Provide the [X, Y] coordinate of the cell's center where the given text is located.  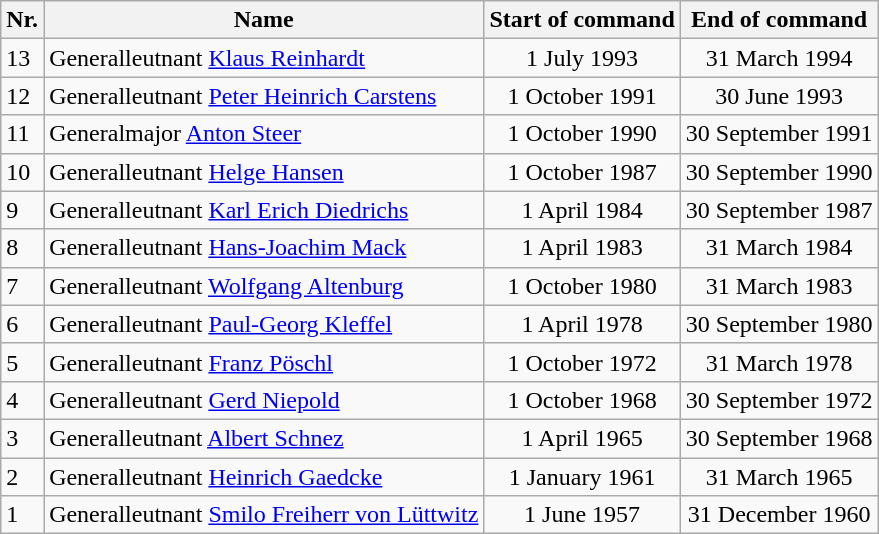
1 October 1968 [582, 400]
Generalleutnant Peter Heinrich Carstens [264, 96]
1 April 1978 [582, 324]
31 March 1978 [779, 362]
1 [22, 515]
1 October 1990 [582, 134]
End of command [779, 20]
12 [22, 96]
2 [22, 477]
1 October 1980 [582, 286]
Generalleutnant Albert Schnez [264, 438]
6 [22, 324]
31 December 1960 [779, 515]
31 March 1994 [779, 58]
Generalleutnant Wolfgang Altenburg [264, 286]
30 September 1991 [779, 134]
3 [22, 438]
31 March 1983 [779, 286]
1 October 1972 [582, 362]
Nr. [22, 20]
1 June 1957 [582, 515]
1 July 1993 [582, 58]
Name [264, 20]
Generalleutnant Franz Pöschl [264, 362]
10 [22, 172]
30 September 1968 [779, 438]
8 [22, 248]
30 September 1980 [779, 324]
1 April 1984 [582, 210]
11 [22, 134]
9 [22, 210]
30 September 1990 [779, 172]
Generalleutnant Helge Hansen [264, 172]
1 April 1983 [582, 248]
1 January 1961 [582, 477]
4 [22, 400]
5 [22, 362]
Generalleutnant Paul-Georg Kleffel [264, 324]
31 March 1984 [779, 248]
30 September 1972 [779, 400]
30 June 1993 [779, 96]
7 [22, 286]
13 [22, 58]
Generalleutnant Gerd Niepold [264, 400]
1 October 1991 [582, 96]
Generalmajor Anton Steer [264, 134]
Generalleutnant Heinrich Gaedcke [264, 477]
Generalleutnant Smilo Freiherr von Lüttwitz [264, 515]
30 September 1987 [779, 210]
1 October 1987 [582, 172]
Generalleutnant Hans-Joachim Mack [264, 248]
1 April 1965 [582, 438]
Start of command [582, 20]
Generalleutnant Klaus Reinhardt [264, 58]
31 March 1965 [779, 477]
Generalleutnant Karl Erich Diedrichs [264, 210]
